Capture the cell that displays the provided text and extract its (x, y) central coordinate. 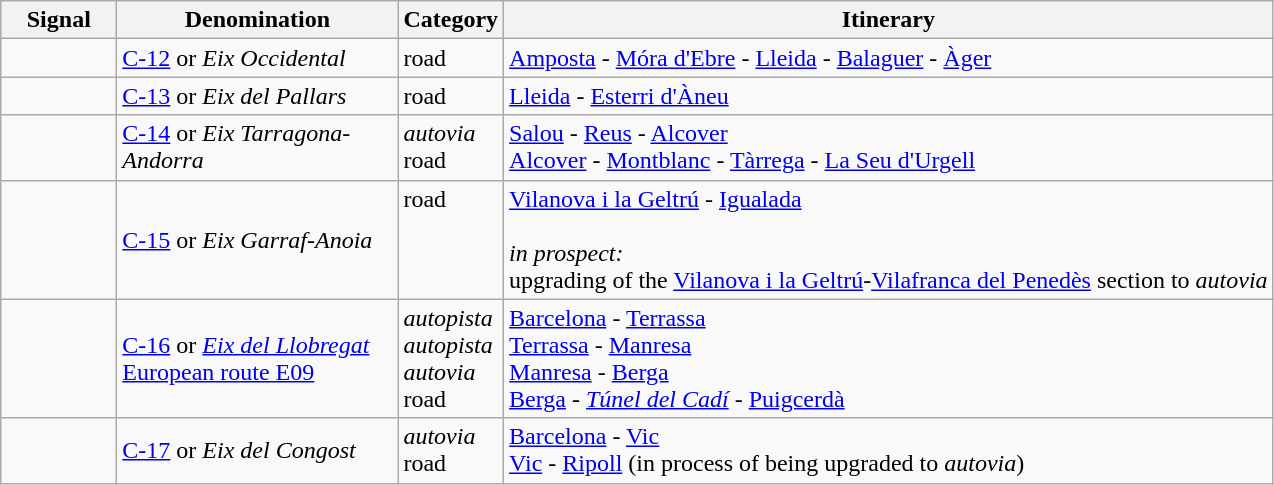
Vilanova i la Geltrú - Igualadain prospect: upgrading of the Vilanova i la Geltrú-Vilafranca del Penedès section to autovia (889, 240)
C-14 or Eix Tarragona-Andorra (258, 148)
C-12 or Eix Occidental (258, 58)
Itinerary (889, 20)
Barcelona - Terrassa Terrassa - ManresaManresa - BergaBerga - Túnel del Cadí - Puigcerdà (889, 358)
C-15 or Eix Garraf-Anoia (258, 240)
Salou - Reus - Alcover Alcover - Montblanc - Tàrrega - La Seu d'Urgell (889, 148)
autopistaautopistaautoviaroad (451, 358)
C-13 or Eix del Pallars (258, 96)
Denomination (258, 20)
Amposta - Móra d'Ebre - Lleida - Balaguer - Àger (889, 58)
Barcelona - VicVic - Ripoll (in process of being upgraded to autovia) (889, 450)
Category (451, 20)
C-16 or Eix del LlobregatEuropean route E09 (258, 358)
C-17 or Eix del Congost (258, 450)
Signal (59, 20)
Lleida - Esterri d'Àneu (889, 96)
